Provide the (X, Y) coordinate of the cell's center where the given text is located.  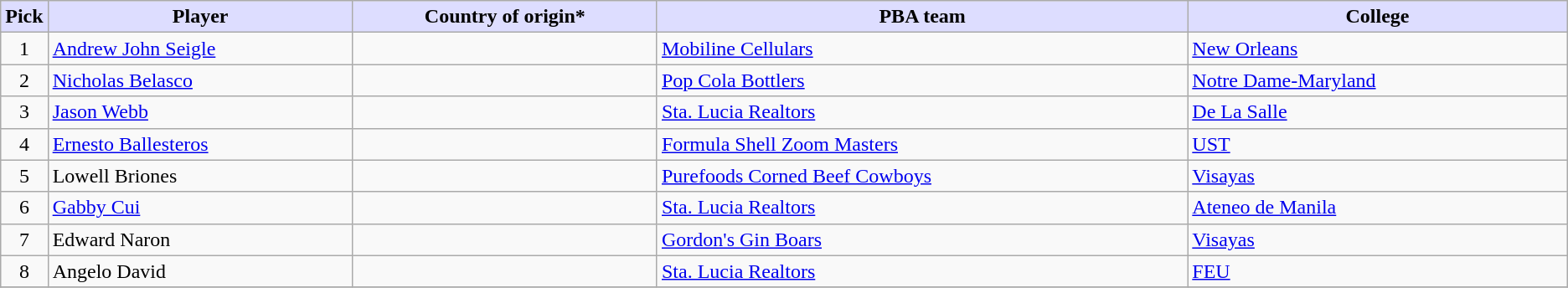
Ateneo de Manila (1377, 208)
Mobiline Cellulars (921, 49)
College (1377, 17)
Formula Shell Zoom Masters (921, 144)
Pop Cola Bottlers (921, 80)
Edward Naron (200, 239)
Player (200, 17)
Jason Webb (200, 112)
Ernesto Ballesteros (200, 144)
5 (24, 176)
PBA team (921, 17)
UST (1377, 144)
1 (24, 49)
FEU (1377, 271)
Gordon's Gin Boars (921, 239)
Lowell Briones (200, 176)
6 (24, 208)
Gabby Cui (200, 208)
Purefoods Corned Beef Cowboys (921, 176)
2 (24, 80)
Andrew John Seigle (200, 49)
Angelo David (200, 271)
7 (24, 239)
3 (24, 112)
Pick (24, 17)
Nicholas Belasco (200, 80)
4 (24, 144)
New Orleans (1377, 49)
Notre Dame-Maryland (1377, 80)
8 (24, 271)
Country of origin* (504, 17)
De La Salle (1377, 112)
